Capture the cell that displays the provided text and extract its [X, Y] central coordinate. 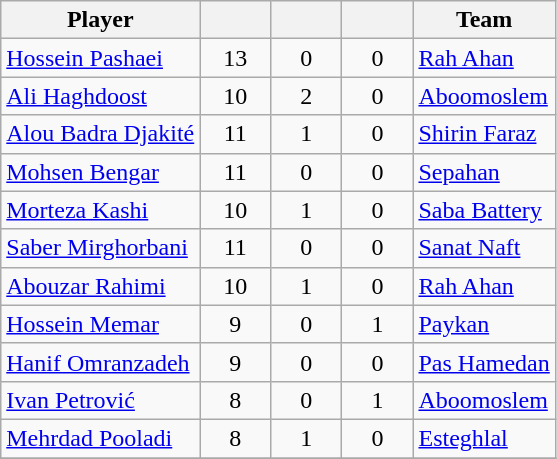
Abouzar Rahimi [100, 286]
Morteza Kashi [100, 210]
2 [306, 96]
Mohsen Bengar [100, 172]
Saba Battery [484, 210]
Hossein Pashaei [100, 58]
Sanat Naft [484, 248]
Mehrdad Pooladi [100, 438]
Alou Badra Djakité [100, 134]
Pas Hamedan [484, 362]
Shirin Faraz [484, 134]
Sepahan [484, 172]
Ali Haghdoost [100, 96]
Saber Mirghorbani [100, 248]
Hossein Memar [100, 324]
13 [236, 58]
Ivan Petrović [100, 400]
Paykan [484, 324]
Team [484, 20]
Hanif Omranzadeh [100, 362]
Esteghlal [484, 438]
Player [100, 20]
